Locate the cell with the specified text and output its [X, Y] center coordinate. 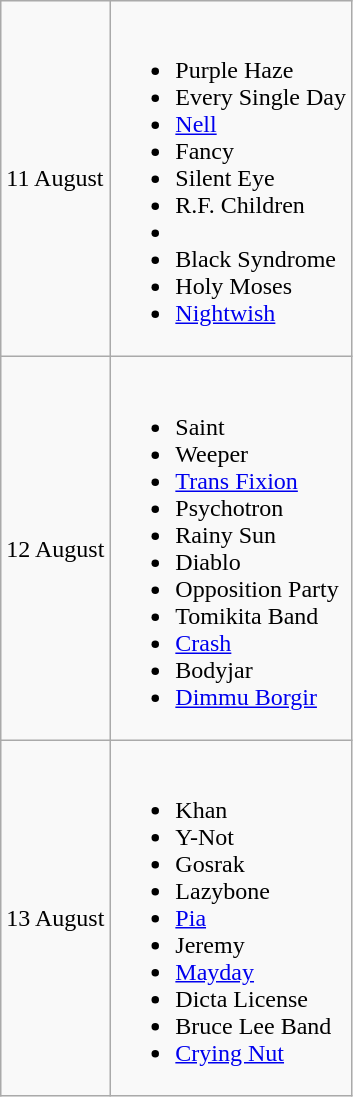
12 August [56, 548]
Saint Weeper Trans Fixion Psychotron Rainy Sun Diablo Opposition Party Tomikita Band Crash Bodyjar Dimmu Borgir [231, 548]
11 August [56, 179]
13 August [56, 918]
Khan Y-Not Gosrak Lazybone Pia Jeremy Mayday Dicta License Bruce Lee Band Crying Nut [231, 918]
Purple Haze Every Single Day Nell Fancy Silent Eye R.F. Children Black Syndrome Holy Moses Nightwish [231, 179]
